Find where the given text appears and provide that cell's center as (X, Y) coordinate. 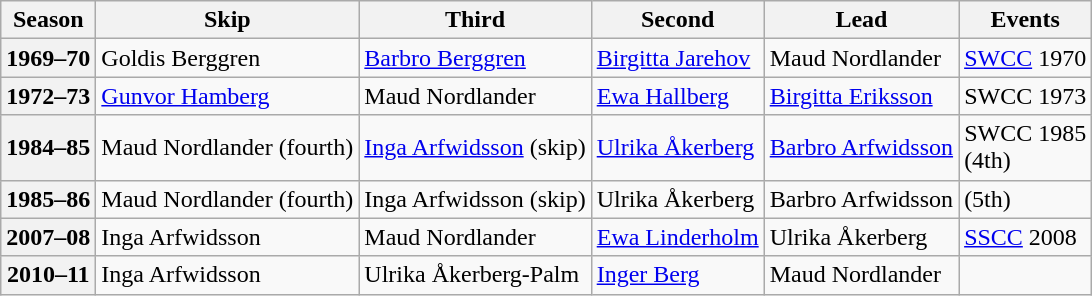
2010–11 (48, 275)
Second (678, 20)
Third (475, 20)
(5th) (1026, 199)
Lead (861, 20)
Gunvor Hamberg (228, 96)
1985–86 (48, 199)
1984–85 (48, 148)
2007–08 (48, 237)
SSCC 2008 (1026, 237)
SWCC 1970 (1026, 58)
Ulrika Åkerberg-Palm (475, 275)
Birgitta Eriksson (861, 96)
1972–73 (48, 96)
SWCC 1985 (4th) (1026, 148)
Birgitta Jarehov (678, 58)
SWCC 1973 (1026, 96)
Skip (228, 20)
Ewa Hallberg (678, 96)
Season (48, 20)
Inger Berg (678, 275)
Events (1026, 20)
Ewa Linderholm (678, 237)
1969–70 (48, 58)
Goldis Berggren (228, 58)
Barbro Berggren (475, 58)
